Pinpoint the cell where the given text exists, returning its [x, y] midpoint coordinate. 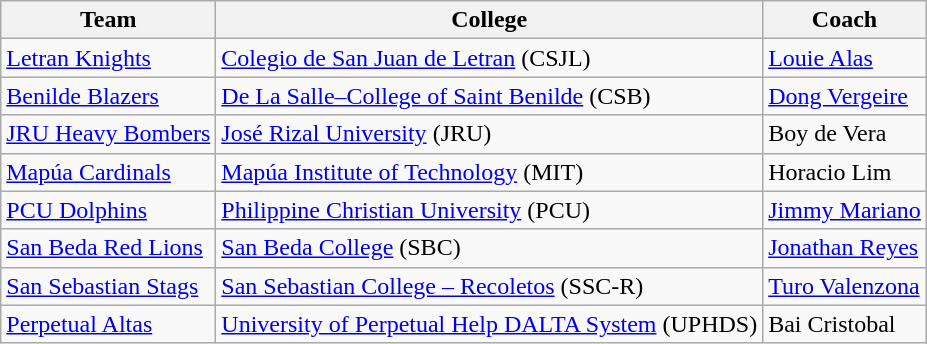
Philippine Christian University (PCU) [490, 210]
San Beda Red Lions [108, 248]
San Sebastian Stags [108, 286]
PCU Dolphins [108, 210]
Louie Alas [845, 58]
De La Salle–College of Saint Benilde (CSB) [490, 96]
José Rizal University (JRU) [490, 134]
San Beda College (SBC) [490, 248]
Perpetual Altas [108, 324]
Boy de Vera [845, 134]
Team [108, 20]
College [490, 20]
JRU Heavy Bombers [108, 134]
Jonathan Reyes [845, 248]
Turo Valenzona [845, 286]
San Sebastian College – Recoletos (SSC-R) [490, 286]
Bai Cristobal [845, 324]
Letran Knights [108, 58]
Mapúa Cardinals [108, 172]
Dong Vergeire [845, 96]
Benilde Blazers [108, 96]
University of Perpetual Help DALTA System (UPHDS) [490, 324]
Coach [845, 20]
Jimmy Mariano [845, 210]
Mapúa Institute of Technology (MIT) [490, 172]
Horacio Lim [845, 172]
Colegio de San Juan de Letran (CSJL) [490, 58]
